Find where the given text appears and provide that cell's center as (x, y) coordinate. 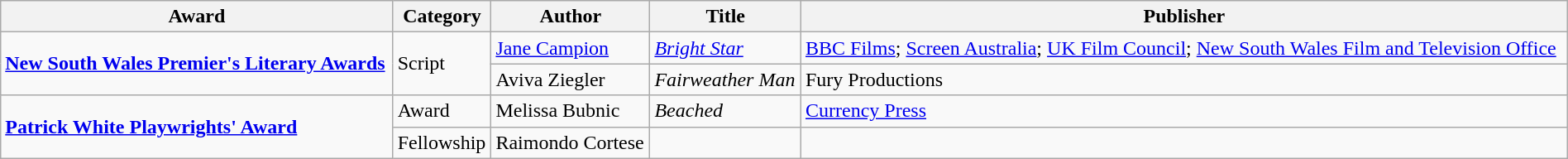
Category (442, 17)
Jane Campion (571, 48)
Currency Press (1184, 111)
Script (442, 64)
BBC Films; Screen Australia; UK Film Council; New South Wales Film and Television Office (1184, 48)
Aviva Ziegler (571, 79)
New South Wales Premier's Literary Awards (197, 64)
Melissa Bubnic (571, 111)
Title (726, 17)
Beached (726, 111)
Fury Productions (1184, 79)
Raimondo Cortese (571, 142)
Publisher (1184, 17)
Fairweather Man (726, 79)
Fellowship (442, 142)
Patrick White Playwrights' Award (197, 127)
Bright Star (726, 48)
Author (571, 17)
